Output the (X, Y) coordinate of the center of the cell containing the given text.  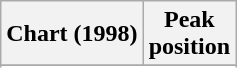
Chart (1998) (72, 34)
Peakposition (189, 34)
